Provide the [X, Y] coordinate of the cell's center where the given text is located.  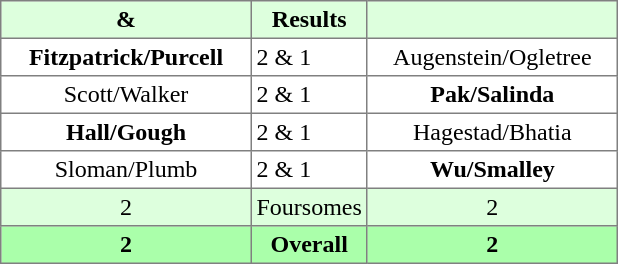
Wu/Smalley [492, 170]
Overall [309, 245]
Foursomes [309, 207]
Sloman/Plumb [126, 170]
Hall/Gough [126, 132]
Results [309, 20]
Scott/Walker [126, 95]
Hagestad/Bhatia [492, 132]
& [126, 20]
Fitzpatrick/Purcell [126, 57]
Augenstein/Ogletree [492, 57]
Pak/Salinda [492, 95]
